Find where the given text appears and provide that cell's center as [x, y] coordinate. 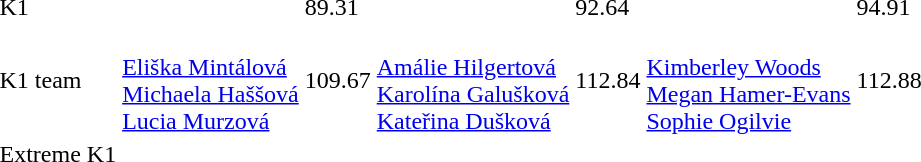
Amálie HilgertováKarolína GaluškováKateřina Dušková [473, 80]
109.67 [338, 80]
Eliška MintálováMichaela HaššováLucia Murzová [211, 80]
Kimberley WoodsMegan Hamer-EvansSophie Ogilvie [748, 80]
112.84 [608, 80]
